Locate the cell with the specified text and output its (x, y) center coordinate. 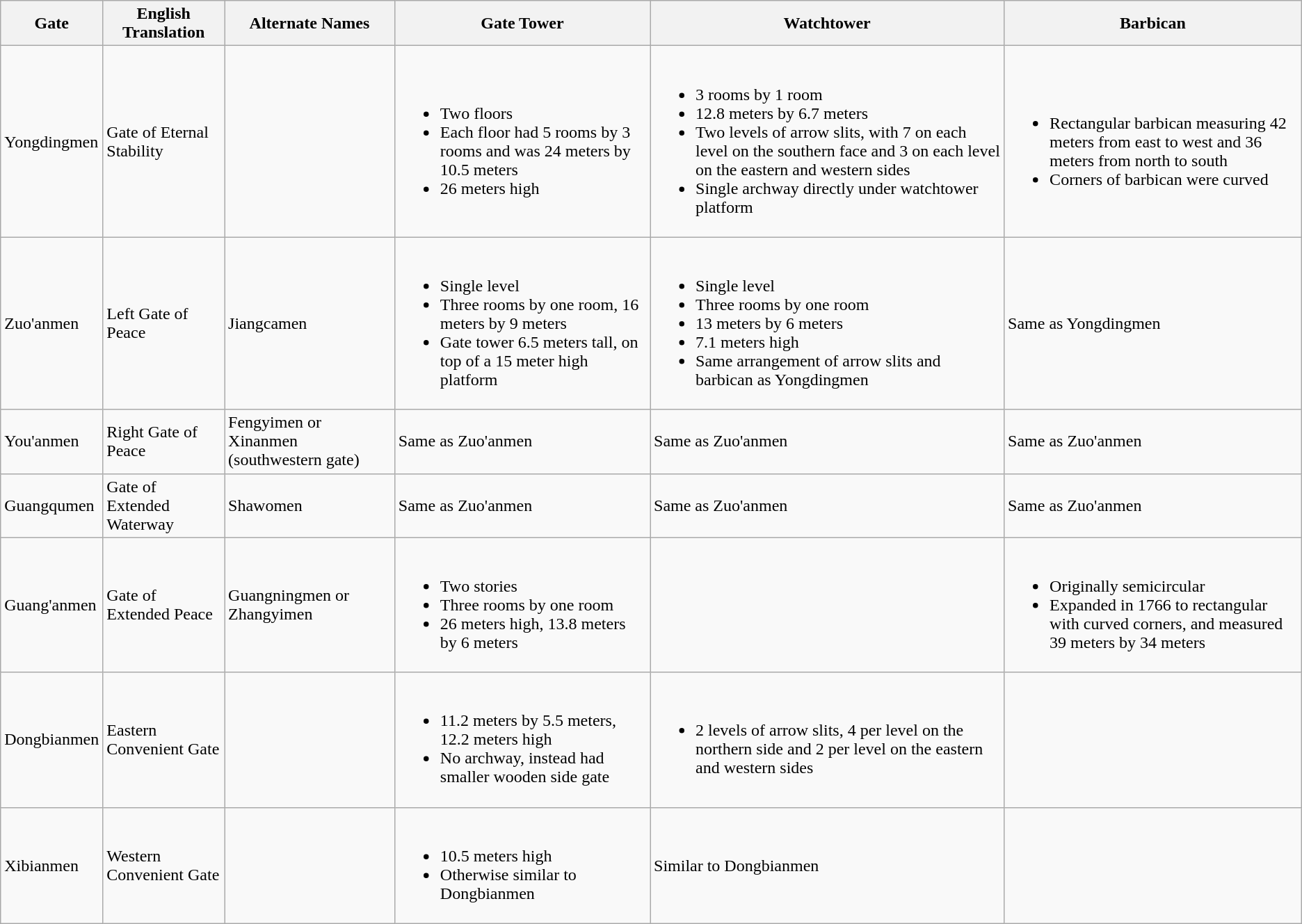
10.5 meters highOtherwise similar to Dongbianmen (522, 865)
Yongdingmen (51, 142)
Xibianmen (51, 865)
Originally semicircularExpanded in 1766 to rectangular with curved corners, and measured 39 meters by 34 meters (1153, 605)
Right Gate of Peace (164, 441)
Guangqumen (51, 505)
Shawomen (310, 505)
Gate of Eternal Stability (164, 142)
Watchtower (826, 24)
Alternate Names (310, 24)
Single levelThree rooms by one room13 meters by 6 meters7.1 meters highSame arrangement of arrow slits and barbican as Yongdingmen (826, 323)
Guangningmen or Zhangyimen (310, 605)
Similar to Dongbianmen (826, 865)
English Translation (164, 24)
Western Convenient Gate (164, 865)
Jiangcamen (310, 323)
Gate Tower (522, 24)
Eastern Convenient Gate (164, 740)
Single levelThree rooms by one room, 16 meters by 9 metersGate tower 6.5 meters tall, on top of a 15 meter high platform (522, 323)
Two floorsEach floor had 5 rooms by 3 rooms and was 24 meters by 10.5 meters26 meters high (522, 142)
Rectangular barbican measuring 42 meters from east to west and 36 meters from north to southCorners of barbican were curved (1153, 142)
Gate of Extended Waterway (164, 505)
Fengyimen or Xinanmen (southwestern gate) (310, 441)
Barbican (1153, 24)
Left Gate of Peace (164, 323)
You'anmen (51, 441)
11.2 meters by 5.5 meters, 12.2 meters highNo archway, instead had smaller wooden side gate (522, 740)
Gate (51, 24)
Same as Yongdingmen (1153, 323)
Zuo'anmen (51, 323)
Two storiesThree rooms by one room26 meters high, 13.8 meters by 6 meters (522, 605)
Guang'anmen (51, 605)
Gate of Extended Peace (164, 605)
2 levels of arrow slits, 4 per level on the northern side and 2 per level on the eastern and western sides (826, 740)
Dongbianmen (51, 740)
